Output the (X, Y) coordinate of the center of the cell containing the given text.  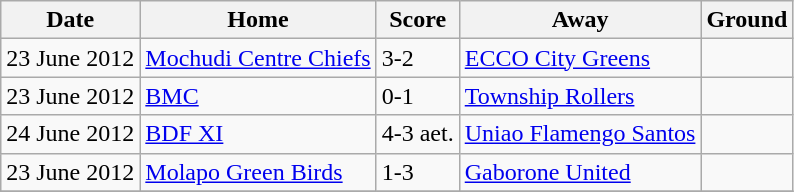
1-3 (418, 172)
Score (418, 20)
BDF XI (258, 134)
Ground (747, 20)
Date (70, 20)
0-1 (418, 96)
3-2 (418, 58)
Away (580, 20)
Mochudi Centre Chiefs (258, 58)
24 June 2012 (70, 134)
Molapo Green Birds (258, 172)
BMC (258, 96)
4-3 aet. (418, 134)
Home (258, 20)
Township Rollers (580, 96)
Gaborone United (580, 172)
Uniao Flamengo Santos (580, 134)
ECCO City Greens (580, 58)
